Search for the cell housing the specified text and yield its [X, Y] center coordinate. 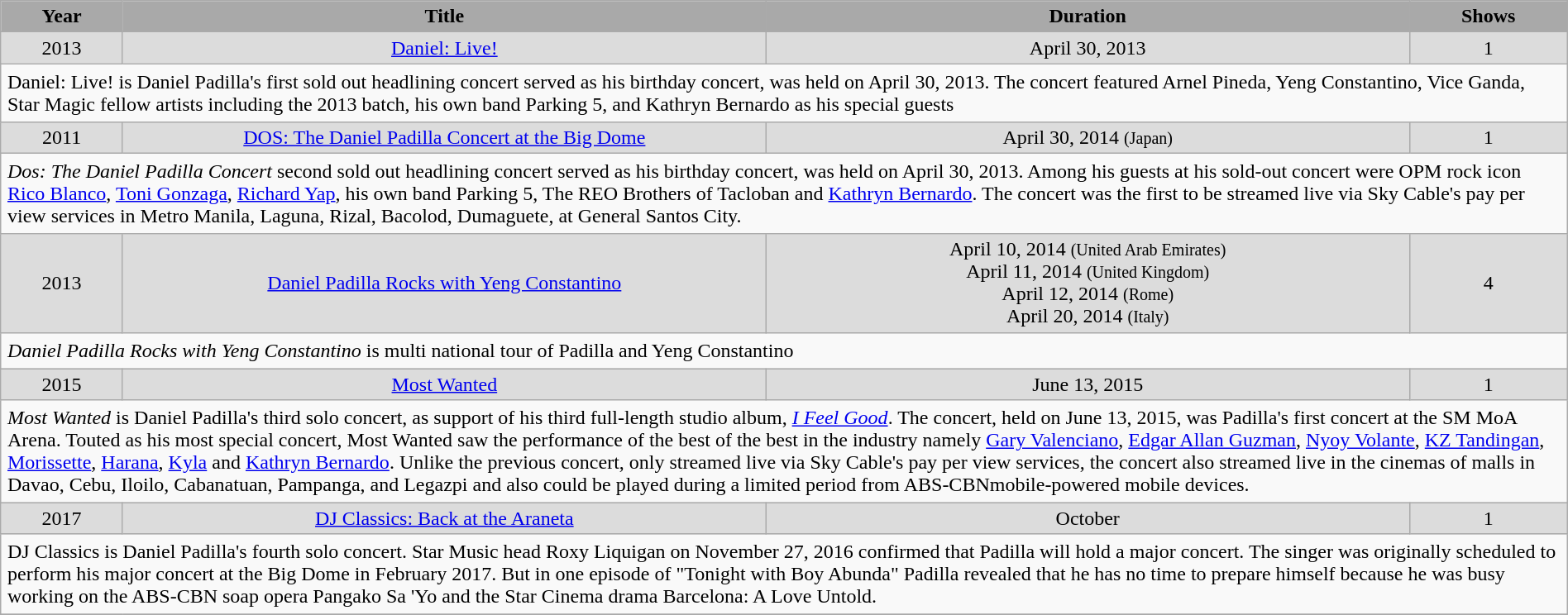
2017 [62, 518]
2011 [62, 137]
2015 [62, 384]
October [1088, 518]
Title [444, 17]
April 10, 2014 (United Arab Emirates) April 11, 2014 (United Kingdom) April 12, 2014 (Rome) April 20, 2014 (Italy) [1088, 283]
Duration [1088, 17]
DOS: The Daniel Padilla Concert at the Big Dome [444, 137]
Shows [1489, 17]
June 13, 2015 [1088, 384]
Daniel Padilla Rocks with Yeng Constantino is multi national tour of Padilla and Yeng Constantino [784, 350]
April 30, 2013 [1088, 48]
Daniel: Live! [444, 48]
April 30, 2014 (Japan) [1088, 137]
Most Wanted [444, 384]
Daniel Padilla Rocks with Yeng Constantino [444, 283]
Year [62, 17]
4 [1489, 283]
DJ Classics: Back at the Araneta [444, 518]
